From the cell containing the given text, extract its center point as (x, y) coordinate. 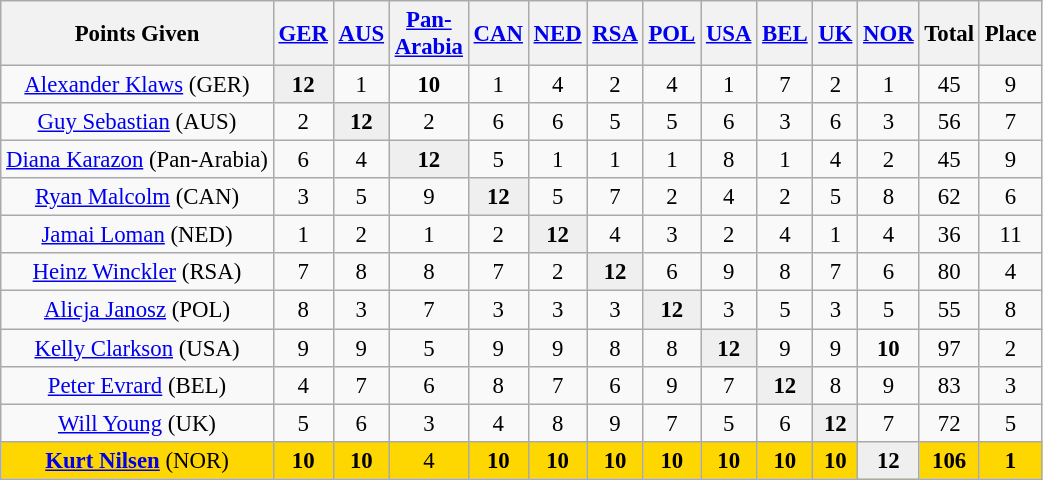
Alicja Janosz (POL) (137, 310)
Guy Sebastian (AUS) (137, 122)
36 (949, 235)
USA (729, 34)
AUS (361, 34)
Will Young (UK) (137, 423)
Ryan Malcolm (CAN) (137, 197)
Pan-Arabia (428, 34)
NED (558, 34)
83 (949, 385)
56 (949, 122)
106 (949, 460)
Diana Karazon (Pan-Arabia) (137, 160)
Place (1010, 34)
BEL (785, 34)
11 (1010, 235)
Alexander Klaws (GER) (137, 85)
Kurt Nilsen (NOR) (137, 460)
72 (949, 423)
Kelly Clarkson (USA) (137, 348)
55 (949, 310)
97 (949, 348)
RSA (615, 34)
NOR (888, 34)
Total (949, 34)
62 (949, 197)
UK (836, 34)
Jamai Loman (NED) (137, 235)
Peter Evrard (BEL) (137, 385)
Points Given (137, 34)
Heinz Winckler (RSA) (137, 273)
POL (672, 34)
GER (303, 34)
80 (949, 273)
CAN (498, 34)
